Search for the cell housing the specified text and yield its [x, y] center coordinate. 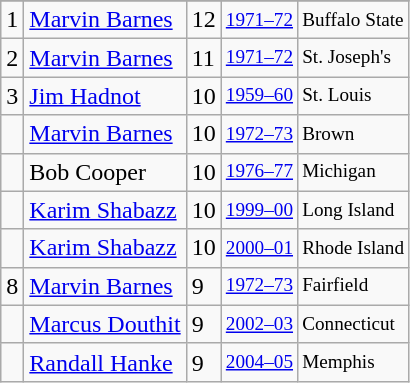
2 [12, 58]
2004–05 [259, 362]
Brown [354, 134]
St. Louis [354, 96]
8 [12, 286]
Rhode Island [354, 248]
Bob Cooper [105, 172]
11 [204, 58]
1999–00 [259, 210]
2000–01 [259, 248]
3 [12, 96]
Jim Hadnot [105, 96]
Michigan [354, 172]
1 [12, 20]
Randall Hanke [105, 362]
Buffalo State [354, 20]
Connecticut [354, 324]
1959–60 [259, 96]
Fairfield [354, 286]
2002–03 [259, 324]
12 [204, 20]
Long Island [354, 210]
1976–77 [259, 172]
St. Joseph's [354, 58]
Marcus Douthit [105, 324]
Memphis [354, 362]
